Pinpoint the cell where the given text exists, returning its (X, Y) midpoint coordinate. 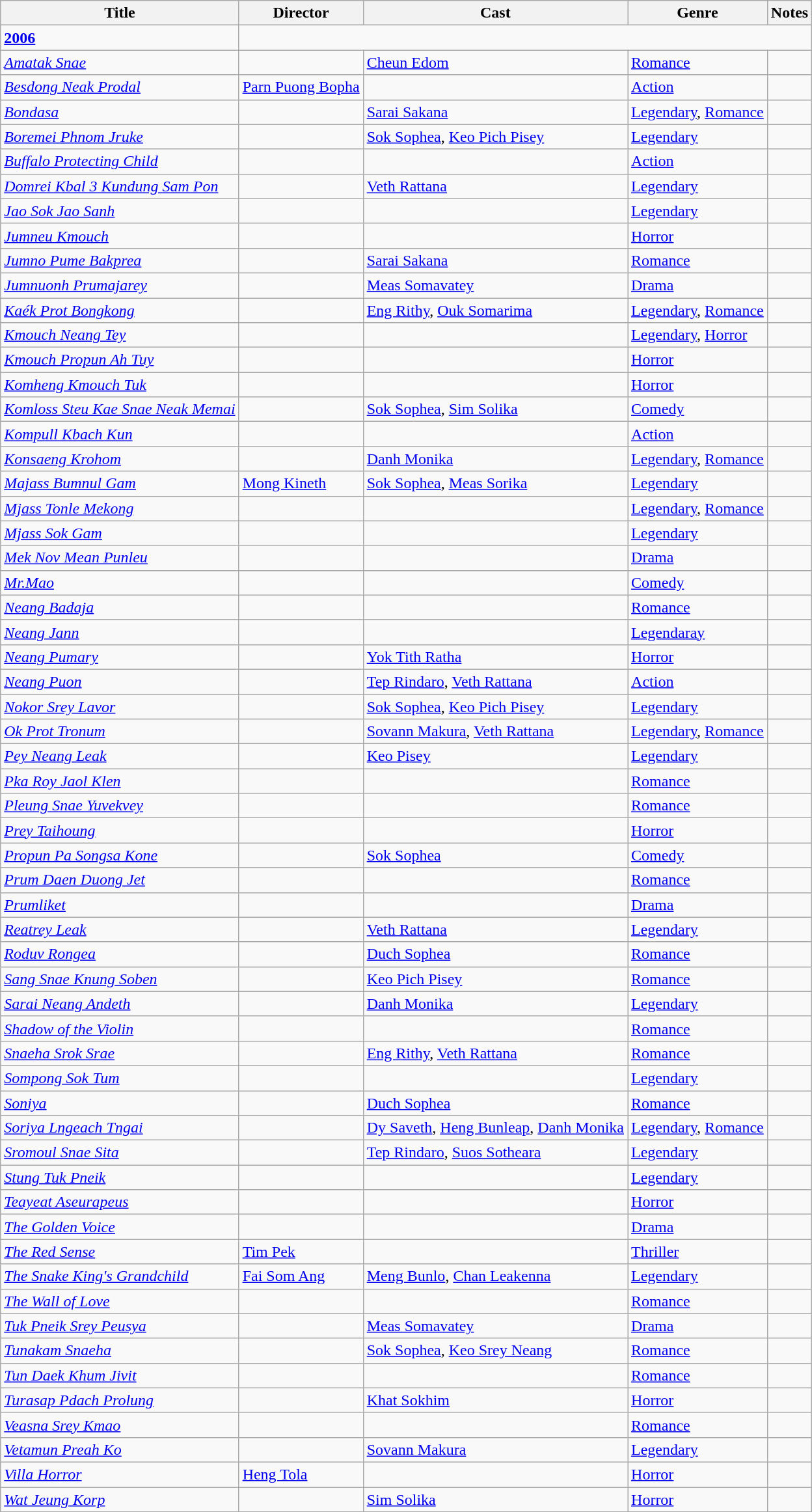
Cheun Edom (495, 62)
Kmouch Neang Tey (120, 335)
Pka Roy Jaol Klen (120, 781)
The Red Sense (120, 1252)
Soriya Lngeach Tngai (120, 1128)
Ok Prot Tronum (120, 732)
Sovann Makura (495, 1450)
Stung Tuk Pneik (120, 1177)
Kaék Prot Bongkong (120, 310)
Dy Saveth, Heng Bunleap, Danh Monika (495, 1128)
Soniya (120, 1103)
Legendaray (697, 632)
Tep Rindaro, Veth Rattana (495, 681)
Neang Jann (120, 632)
Snaeha Srok Srae (120, 1053)
Boremei Phnom Jruke (120, 137)
Komheng Kmouch Tuk (120, 385)
Propun Pa Songsa Kone (120, 855)
Keo Pich Pisey (495, 979)
Sromoul Snae Sita (120, 1153)
Genre (697, 13)
Prumliket (120, 905)
Tep Rindaro, Suos Sotheara (495, 1153)
Vetamun Preah Ko (120, 1450)
Kmouch Propun Ah Tuy (120, 360)
Title (120, 13)
Meng Bunlo, Chan Leakenna (495, 1276)
Prey Taihoung (120, 831)
Sarai Neang Andeth (120, 1004)
Shadow of the Violin (120, 1028)
The Snake King's Grandchild (120, 1276)
The Wall of Love (120, 1301)
Jumnuonh Prumajarey (120, 285)
The Golden Voice (120, 1227)
Khat Sokhim (495, 1400)
Sompong Sok Tum (120, 1078)
Thriller (697, 1252)
Pleung Snae Yuvekvey (120, 806)
Keo Pisey (495, 756)
Bondasa (120, 112)
Neang Puon (120, 681)
Veasna Srey Kmao (120, 1425)
Heng Tola (301, 1474)
Prum Daen Duong Jet (120, 880)
Eng Rithy, Veth Rattana (495, 1053)
Jumneu Kmouch (120, 236)
Nokor Srey Lavor (120, 706)
Jumno Pume Bakprea (120, 260)
Mek Nov Mean Punleu (120, 558)
Tim Pek (301, 1252)
Reatrey Leak (120, 929)
Sim Solika (495, 1499)
Mr.Mao (120, 583)
Director (301, 13)
Notes (789, 13)
Buffalo Protecting Child (120, 161)
Tuk Pneik Srey Peusya (120, 1326)
Turasap Pdach Prolung (120, 1400)
Sok Sophea (495, 855)
Mong Kineth (301, 484)
Teayeat Aseurapeus (120, 1202)
Wat Jeung Korp (120, 1499)
Majass Bumnul Gam (120, 484)
Eng Rithy, Ouk Somarima (495, 310)
Komloss Steu Kae Snae Neak Memai (120, 409)
2006 (120, 38)
Sok Sophea, Keo Srey Neang (495, 1351)
Sok Sophea, Sim Solika (495, 409)
Sok Sophea, Meas Sorika (495, 484)
Besdong Neak Prodal (120, 87)
Sang Snae Knung Soben (120, 979)
Tunakam Snaeha (120, 1351)
Konsaeng Krohom (120, 459)
Neang Pumary (120, 657)
Cast (495, 13)
Neang Badaja (120, 607)
Mjass Tonle Mekong (120, 508)
Domrei Kbal 3 Kundung Sam Pon (120, 186)
Kompull Kbach Kun (120, 434)
Sovann Makura, Veth Rattana (495, 732)
Amatak Snae (120, 62)
Fai Som Ang (301, 1276)
Tun Daek Khum Jivit (120, 1375)
Pey Neang Leak (120, 756)
Roduv Rongea (120, 954)
Villa Horror (120, 1474)
Legendary, Horror (697, 335)
Mjass Sok Gam (120, 533)
Parn Puong Bopha (301, 87)
Yok Tith Ratha (495, 657)
Jao Sok Jao Sanh (120, 211)
